Locate the cell with the specified text and output its (X, Y) center coordinate. 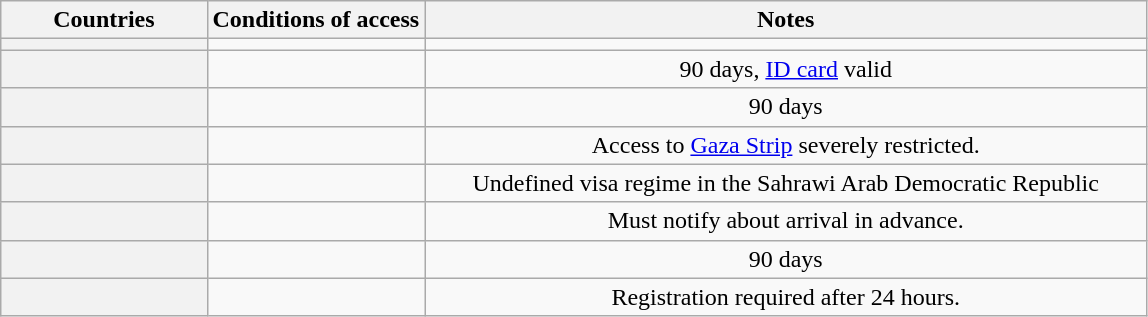
Countries (104, 20)
Conditions of access (316, 20)
Must notify about arrival in advance. (786, 221)
Notes (786, 20)
Access to Gaza Strip severely restricted. (786, 145)
90 days, ID card valid (786, 69)
Registration required after 24 hours. (786, 297)
Undefined visa regime in the Sahrawi Arab Democratic Republic (786, 183)
